Capture the cell that displays the provided text and extract its (X, Y) central coordinate. 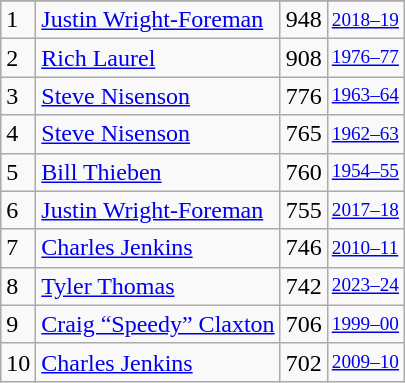
2 (18, 58)
2023–24 (365, 286)
6 (18, 210)
948 (304, 20)
1 (18, 20)
776 (304, 96)
1954–55 (365, 172)
908 (304, 58)
8 (18, 286)
1962–63 (365, 134)
10 (18, 362)
9 (18, 324)
755 (304, 210)
1999–00 (365, 324)
1976–77 (365, 58)
742 (304, 286)
702 (304, 362)
Craig “Speedy” Claxton (158, 324)
760 (304, 172)
2010–11 (365, 248)
2018–19 (365, 20)
2017–18 (365, 210)
765 (304, 134)
Bill Thieben (158, 172)
746 (304, 248)
5 (18, 172)
Tyler Thomas (158, 286)
Rich Laurel (158, 58)
3 (18, 96)
4 (18, 134)
1963–64 (365, 96)
2009–10 (365, 362)
706 (304, 324)
7 (18, 248)
